Return the (x, y) coordinate for the center point of the cell that contains the specified text.  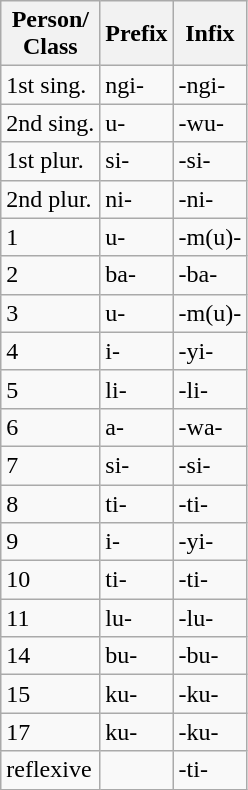
2nd sing. (50, 123)
-ba- (210, 275)
2nd plur. (50, 199)
Prefix (136, 34)
-wa- (210, 427)
-ni- (210, 199)
reflexive (50, 770)
1 (50, 237)
Person/Class (50, 34)
ngi- (136, 85)
a- (136, 427)
2 (50, 275)
-bu- (210, 656)
-wu- (210, 123)
ba- (136, 275)
-lu- (210, 618)
4 (50, 351)
-li- (210, 389)
lu- (136, 618)
ni- (136, 199)
17 (50, 732)
7 (50, 465)
Infix (210, 34)
-ngi- (210, 85)
1st sing. (50, 85)
1st plur. (50, 161)
bu- (136, 656)
15 (50, 694)
8 (50, 503)
9 (50, 542)
11 (50, 618)
li- (136, 389)
14 (50, 656)
5 (50, 389)
10 (50, 580)
6 (50, 427)
3 (50, 313)
